Search for the cell housing the specified text and yield its [X, Y] center coordinate. 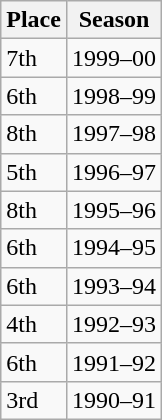
5th [34, 172]
1992–93 [114, 324]
Season [114, 20]
4th [34, 324]
3rd [34, 400]
1995–96 [114, 210]
1993–94 [114, 286]
Place [34, 20]
1998–99 [114, 96]
1996–97 [114, 172]
1997–98 [114, 134]
1990–91 [114, 400]
1994–95 [114, 248]
1991–92 [114, 362]
1999–00 [114, 58]
7th [34, 58]
